Provide the (X, Y) coordinate of the cell's center where the given text is located.  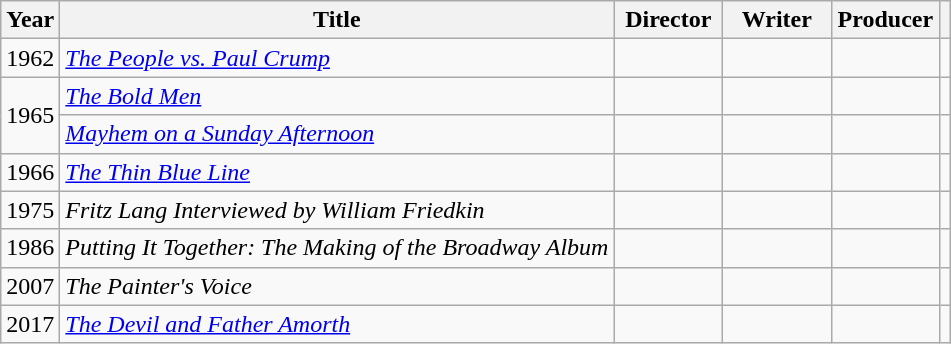
1986 (30, 248)
Fritz Lang Interviewed by William Friedkin (337, 210)
1966 (30, 172)
The Painter's Voice (337, 286)
The Thin Blue Line (337, 172)
Title (337, 20)
2017 (30, 324)
Writer (778, 20)
2007 (30, 286)
1962 (30, 58)
Director (668, 20)
Putting It Together: The Making of the Broadway Album (337, 248)
The People vs. Paul Crump (337, 58)
1975 (30, 210)
1965 (30, 115)
Producer (886, 20)
Mayhem on a Sunday Afternoon (337, 134)
The Bold Men (337, 96)
Year (30, 20)
The Devil and Father Amorth (337, 324)
